Return [X, Y] of the center of cell containing provided text 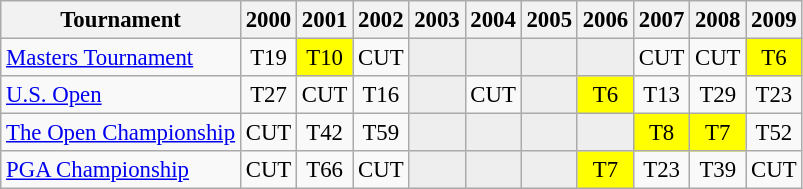
T39 [718, 170]
2002 [381, 20]
T29 [718, 95]
T52 [774, 133]
2009 [774, 20]
T27 [268, 95]
T8 [661, 133]
2001 [325, 20]
2004 [493, 20]
Tournament [121, 20]
2000 [268, 20]
2003 [437, 20]
T59 [381, 133]
U.S. Open [121, 95]
T19 [268, 58]
2005 [549, 20]
T42 [325, 133]
2007 [661, 20]
2006 [605, 20]
T10 [325, 58]
T66 [325, 170]
T13 [661, 95]
2008 [718, 20]
Masters Tournament [121, 58]
The Open Championship [121, 133]
PGA Championship [121, 170]
T16 [381, 95]
